Locate the cell with the specified text and output its (X, Y) center coordinate. 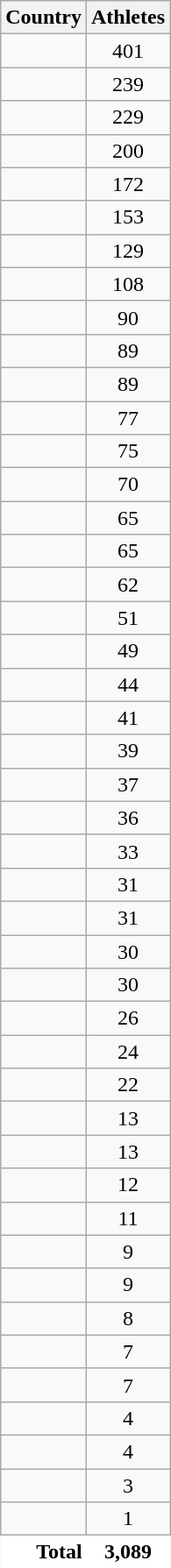
22 (128, 1085)
108 (128, 284)
172 (128, 184)
62 (128, 585)
37 (128, 784)
41 (128, 718)
8 (128, 1318)
239 (128, 84)
33 (128, 851)
3 (128, 1486)
12 (128, 1185)
51 (128, 618)
24 (128, 1052)
36 (128, 818)
Athletes (128, 18)
39 (128, 751)
77 (128, 418)
26 (128, 1018)
44 (128, 685)
153 (128, 217)
90 (128, 317)
129 (128, 251)
11 (128, 1218)
75 (128, 451)
Total (44, 1551)
200 (128, 151)
70 (128, 485)
1 (128, 1519)
401 (128, 51)
229 (128, 117)
3,089 (128, 1551)
49 (128, 651)
Country (44, 18)
